Detect which cell encompasses the target text, then output its (X, Y) center coordinate. 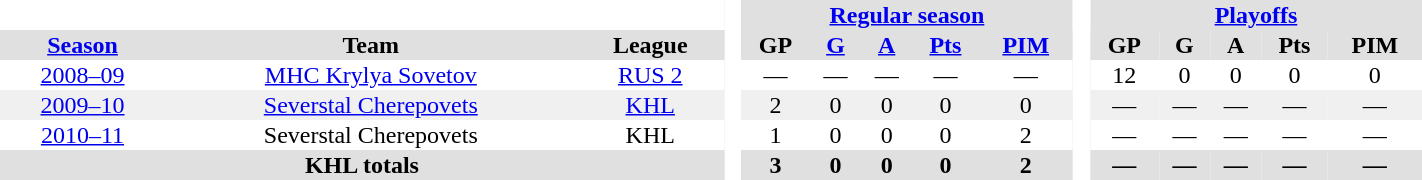
3 (776, 165)
2008–09 (82, 75)
Playoffs (1256, 15)
2010–11 (82, 135)
1 (776, 135)
Regular season (907, 15)
Season (82, 45)
12 (1124, 75)
League (650, 45)
MHC Krylya Sovetov (371, 75)
2009–10 (82, 105)
RUS 2 (650, 75)
KHL totals (362, 165)
Team (371, 45)
